Identify which cell holds the provided text, then report its [x, y] central coordinate. 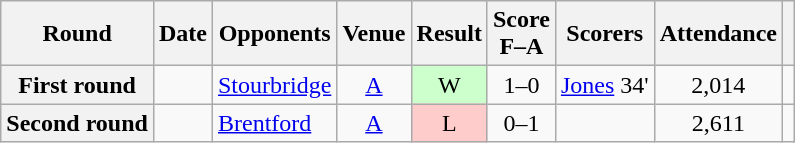
W [449, 85]
Date [182, 34]
L [449, 123]
Round [78, 34]
Scorers [604, 34]
Venue [374, 34]
Stourbridge [274, 85]
ScoreF–A [521, 34]
2,014 [718, 85]
Jones 34' [604, 85]
Brentford [274, 123]
2,611 [718, 123]
1–0 [521, 85]
Second round [78, 123]
Opponents [274, 34]
Attendance [718, 34]
0–1 [521, 123]
First round [78, 85]
Result [449, 34]
